Capture the cell that displays the provided text and extract its [X, Y] central coordinate. 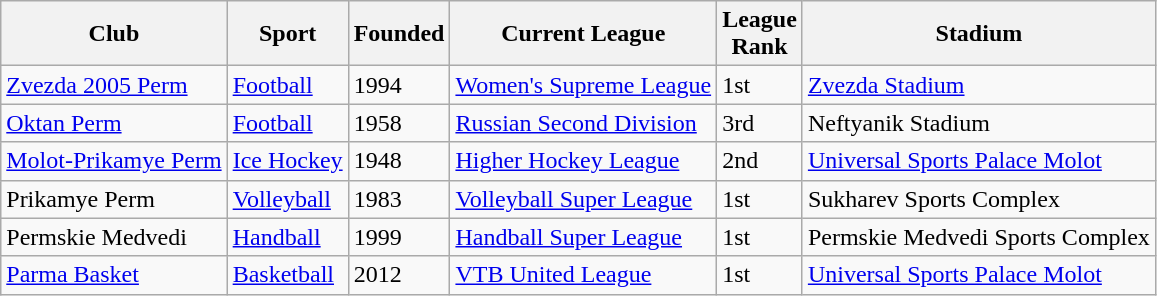
LeagueRank [760, 34]
2nd [760, 161]
Higher Hockey League [584, 161]
Handball Super League [584, 237]
Volleyball [288, 199]
Volleyball Super League [584, 199]
Founded [399, 34]
Molot-Prikamye Perm [114, 161]
Club [114, 34]
Oktan Perm [114, 123]
3rd [760, 123]
Sport [288, 34]
1958 [399, 123]
Stadium [978, 34]
Parma Basket [114, 275]
1948 [399, 161]
1999 [399, 237]
Zvezda 2005 Perm [114, 85]
Basketball [288, 275]
2012 [399, 275]
VTB United League [584, 275]
Women's Supreme League [584, 85]
1994 [399, 85]
Current League [584, 34]
Permskie Medvedi Sports Complex [978, 237]
Prikamye Perm [114, 199]
1983 [399, 199]
Handball [288, 237]
Neftyanik Stadium [978, 123]
Ice Hockey [288, 161]
Permskie Medvedi [114, 237]
Zvezda Stadium [978, 85]
Russian Second Division [584, 123]
Sukharev Sports Complex [978, 199]
